Identify which cell holds the provided text, then report its (x, y) central coordinate. 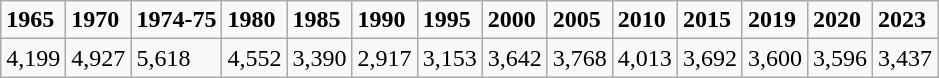
2010 (644, 20)
2005 (580, 20)
1990 (384, 20)
4,552 (254, 58)
4,013 (644, 58)
3,642 (514, 58)
1995 (450, 20)
2015 (710, 20)
1965 (34, 20)
3,390 (320, 58)
3,596 (840, 58)
3,768 (580, 58)
5,618 (176, 58)
2019 (774, 20)
1980 (254, 20)
2020 (840, 20)
2000 (514, 20)
3,600 (774, 58)
1970 (98, 20)
1985 (320, 20)
2023 (906, 20)
3,437 (906, 58)
2,917 (384, 58)
3,153 (450, 58)
1974-75 (176, 20)
3,692 (710, 58)
4,927 (98, 58)
4,199 (34, 58)
